Search for the cell housing the specified text and yield its (X, Y) center coordinate. 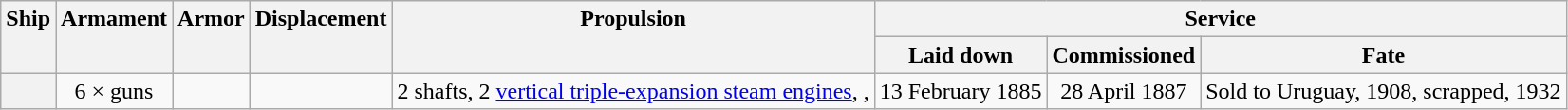
Sold to Uruguay, 1908, scrapped, 1932 (1384, 91)
28 April 1887 (1124, 91)
Armament (114, 37)
Propulsion (633, 37)
Laid down (961, 55)
Armor (212, 37)
Ship (28, 37)
2 shafts, 2 vertical triple-expansion steam engines, , (633, 91)
Commissioned (1124, 55)
Displacement (321, 37)
Fate (1384, 55)
13 February 1885 (961, 91)
Service (1221, 19)
6 × guns (114, 91)
